Identify which cell holds the provided text, then report its [X, Y] central coordinate. 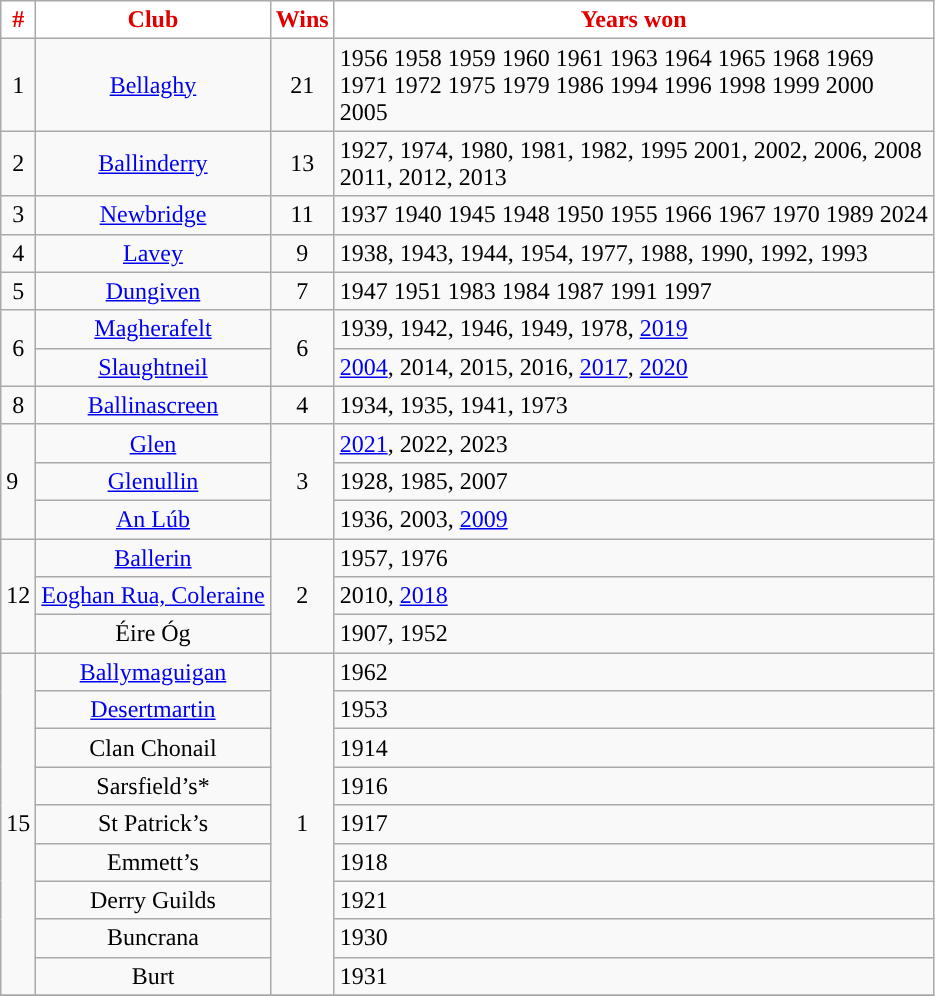
2004, 2014, 2015, 2016, 2017, 2020 [634, 367]
15 [18, 824]
1962 [634, 672]
Desertmartin [153, 710]
1907, 1952 [634, 634]
2021, 2022, 2023 [634, 443]
Derry Guilds [153, 900]
1947 1951 1983 1984 1987 1991 1997 [634, 291]
Wins [302, 20]
1956 1958 1959 1960 1961 1963 1964 1965 1968 19691971 1972 1975 1979 1986 1994 1996 1998 1999 20002005 [634, 85]
Emmett’s [153, 862]
2010, 2018 [634, 596]
1928, 1985, 2007 [634, 481]
Years won [634, 20]
21 [302, 85]
Ballymaguigan [153, 672]
1916 [634, 786]
Buncrana [153, 938]
1934, 1935, 1941, 1973 [634, 405]
1914 [634, 748]
1938, 1943, 1944, 1954, 1977, 1988, 1990, 1992, 1993 [634, 253]
Glen [153, 443]
12 [18, 595]
Sarsfield’s* [153, 786]
1921 [634, 900]
Dungiven [153, 291]
8 [18, 405]
1918 [634, 862]
Ballinascreen [153, 405]
Club [153, 20]
Magherafelt [153, 329]
Ballinderry [153, 164]
An Lúb [153, 519]
7 [302, 291]
St Patrick’s [153, 824]
1936, 2003, 2009 [634, 519]
Burt [153, 976]
1931 [634, 976]
1917 [634, 824]
Clan Chonail [153, 748]
13 [302, 164]
1927, 1974, 1980, 1981, 1982, 1995 2001, 2002, 2006, 20082011, 2012, 2013 [634, 164]
Éire Óg [153, 634]
1957, 1976 [634, 557]
1953 [634, 710]
1937 1940 1945 1948 1950 1955 1966 1967 1970 1989 2024 [634, 215]
Lavey [153, 253]
Bellaghy [153, 85]
# [18, 20]
Slaughtneil [153, 367]
Ballerin [153, 557]
1939, 1942, 1946, 1949, 1978, 2019 [634, 329]
1930 [634, 938]
5 [18, 291]
Newbridge [153, 215]
Glenullin [153, 481]
Eoghan Rua, Coleraine [153, 596]
11 [302, 215]
